Find where the given text appears and provide that cell's center as (x, y) coordinate. 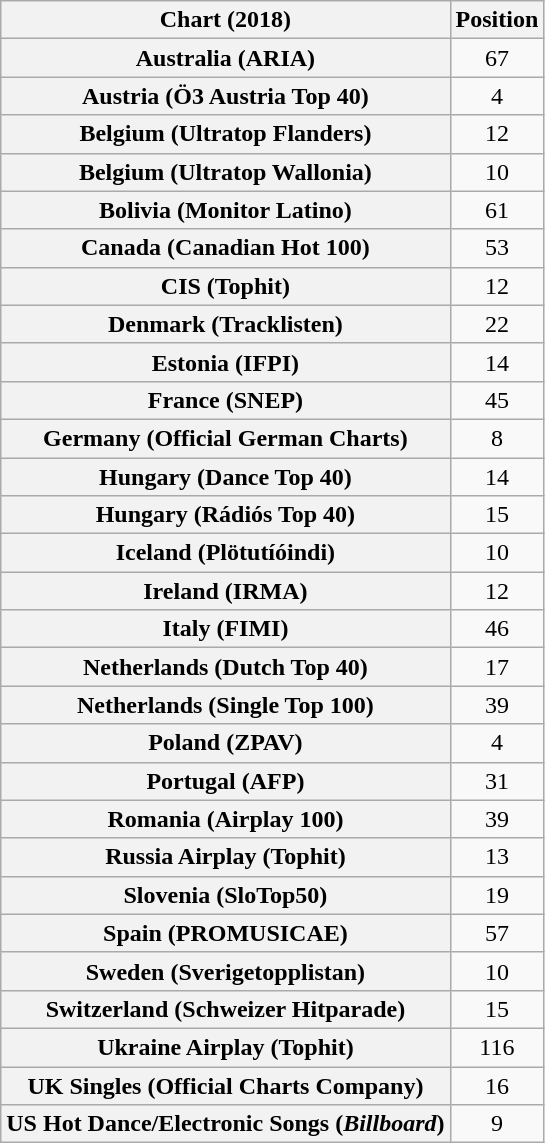
17 (497, 667)
Hungary (Rádiós Top 40) (226, 515)
Iceland (Plötutíóindi) (226, 553)
Romania (Airplay 100) (226, 819)
13 (497, 857)
Estonia (IFPI) (226, 362)
Germany (Official German Charts) (226, 438)
Canada (Canadian Hot 100) (226, 248)
53 (497, 248)
US Hot Dance/Electronic Songs (Billboard) (226, 1124)
19 (497, 895)
Chart (2018) (226, 20)
UK Singles (Official Charts Company) (226, 1085)
Netherlands (Single Top 100) (226, 705)
Ireland (IRMA) (226, 591)
Netherlands (Dutch Top 40) (226, 667)
Poland (ZPAV) (226, 743)
Belgium (Ultratop Wallonia) (226, 172)
22 (497, 324)
Position (497, 20)
Ukraine Airplay (Tophit) (226, 1047)
CIS (Tophit) (226, 286)
57 (497, 933)
Slovenia (SloTop50) (226, 895)
Denmark (Tracklisten) (226, 324)
116 (497, 1047)
Hungary (Dance Top 40) (226, 477)
45 (497, 400)
Belgium (Ultratop Flanders) (226, 134)
31 (497, 781)
Austria (Ö3 Austria Top 40) (226, 96)
Portugal (AFP) (226, 781)
Sweden (Sverigetopplistan) (226, 971)
Bolivia (Monitor Latino) (226, 210)
France (SNEP) (226, 400)
Australia (ARIA) (226, 58)
61 (497, 210)
16 (497, 1085)
8 (497, 438)
Spain (PROMUSICAE) (226, 933)
Russia Airplay (Tophit) (226, 857)
67 (497, 58)
Italy (FIMI) (226, 629)
Switzerland (Schweizer Hitparade) (226, 1009)
9 (497, 1124)
46 (497, 629)
